Search for the cell housing the specified text and yield its [x, y] center coordinate. 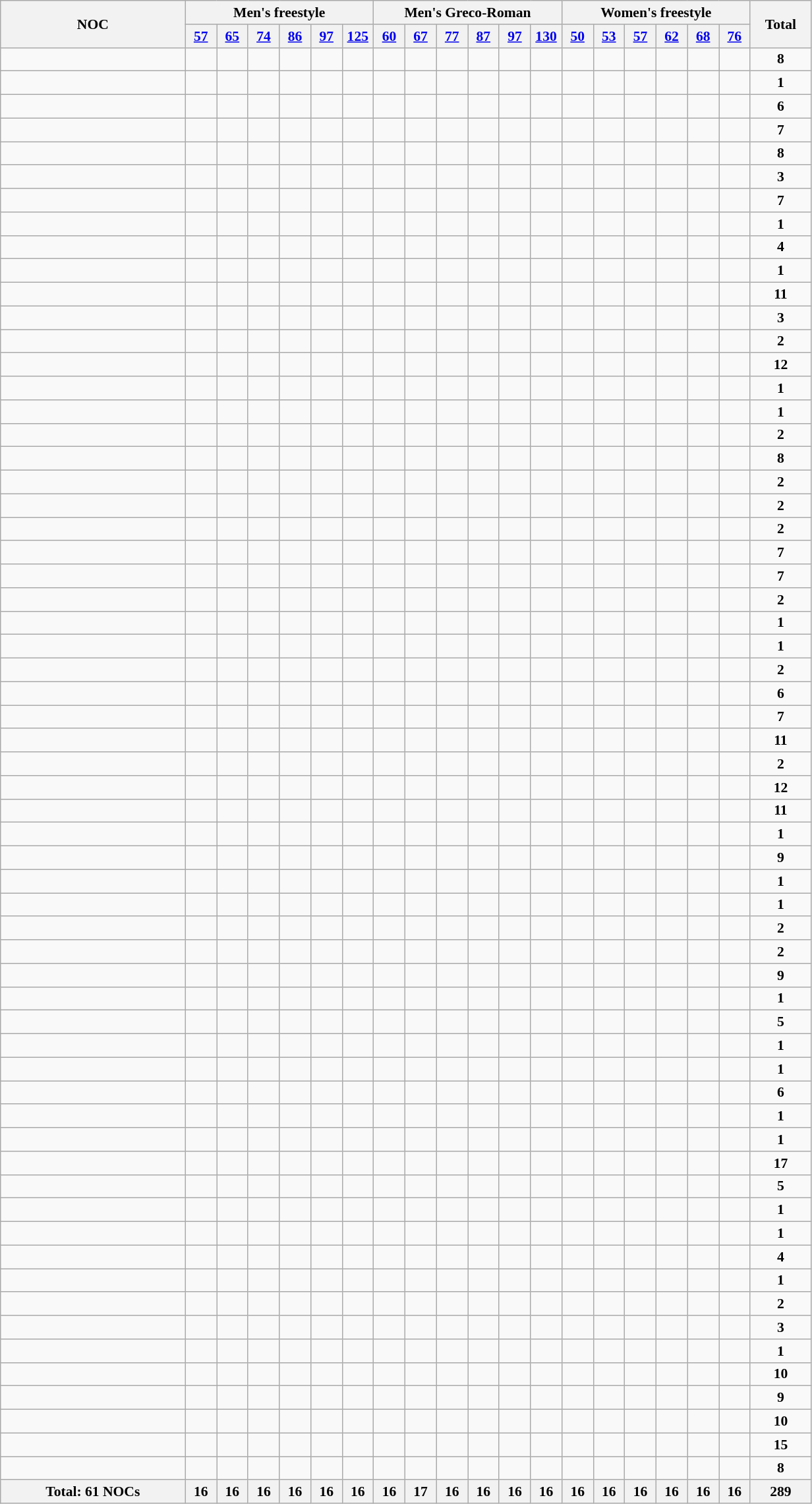
50 [577, 36]
87 [484, 36]
74 [264, 36]
NOC [93, 24]
125 [358, 36]
289 [780, 1492]
86 [295, 36]
Total [780, 24]
68 [703, 36]
62 [672, 36]
60 [390, 36]
77 [452, 36]
130 [546, 36]
53 [609, 36]
Total: 61 NOCs [93, 1492]
67 [420, 36]
15 [780, 1445]
Men's Greco-Roman [468, 13]
65 [232, 36]
76 [734, 36]
Women's freestyle [656, 13]
Men's freestyle [279, 13]
